Capture the cell that displays the provided text and extract its [x, y] central coordinate. 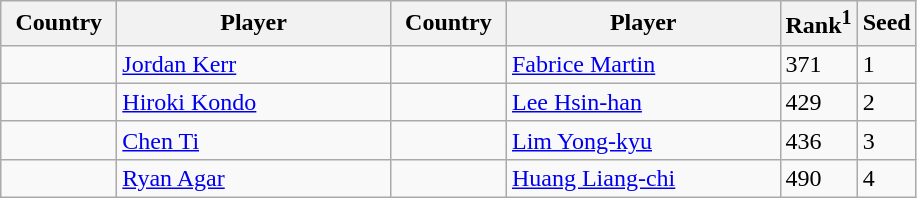
Chen Ti [254, 140]
4 [886, 178]
Jordan Kerr [254, 64]
429 [818, 102]
Ryan Agar [254, 178]
Rank1 [818, 24]
1 [886, 64]
490 [818, 178]
2 [886, 102]
Lim Yong-kyu [643, 140]
371 [818, 64]
Seed [886, 24]
436 [818, 140]
3 [886, 140]
Fabrice Martin [643, 64]
Huang Liang-chi [643, 178]
Lee Hsin-han [643, 102]
Hiroki Kondo [254, 102]
